Return the [X, Y] coordinate for the center point of the cell that contains the specified text.  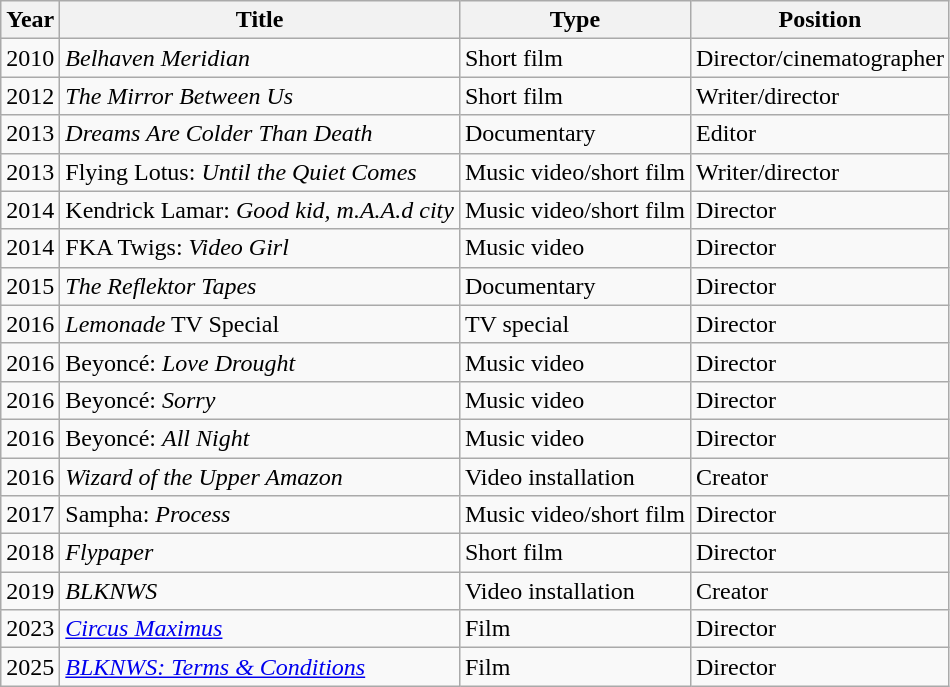
FKA Twigs: Video Girl [260, 248]
Beyoncé: All Night [260, 438]
Belhaven Meridian [260, 58]
2023 [30, 629]
2018 [30, 553]
Wizard of the Upper Amazon [260, 477]
Circus Maximus [260, 629]
Position [820, 20]
Type [574, 20]
TV special [574, 324]
2012 [30, 96]
Editor [820, 134]
Beyoncé: Sorry [260, 400]
2017 [30, 515]
2019 [30, 591]
Dreams Are Colder Than Death [260, 134]
2025 [30, 667]
The Mirror Between Us [260, 96]
Lemonade TV Special [260, 324]
Beyoncé: Love Drought [260, 362]
2015 [30, 286]
Title [260, 20]
Flypaper [260, 553]
Sampha: Process [260, 515]
Kendrick Lamar: Good kid, m.A.A.d city [260, 210]
BLKNWS: Terms & Conditions [260, 667]
Flying Lotus: Until the Quiet Comes [260, 172]
Year [30, 20]
2010 [30, 58]
The Reflektor Tapes [260, 286]
Director/cinematographer [820, 58]
BLKNWS [260, 591]
